Search for the cell housing the specified text and yield its (X, Y) center coordinate. 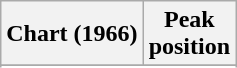
Peak position (189, 34)
Chart (1966) (72, 34)
